Provide the (X, Y) coordinate of the cell's center where the given text is located.  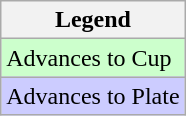
Legend (93, 20)
Advances to Plate (93, 96)
Advances to Cup (93, 58)
